From the cell containing the given text, extract its center point as [X, Y] coordinate. 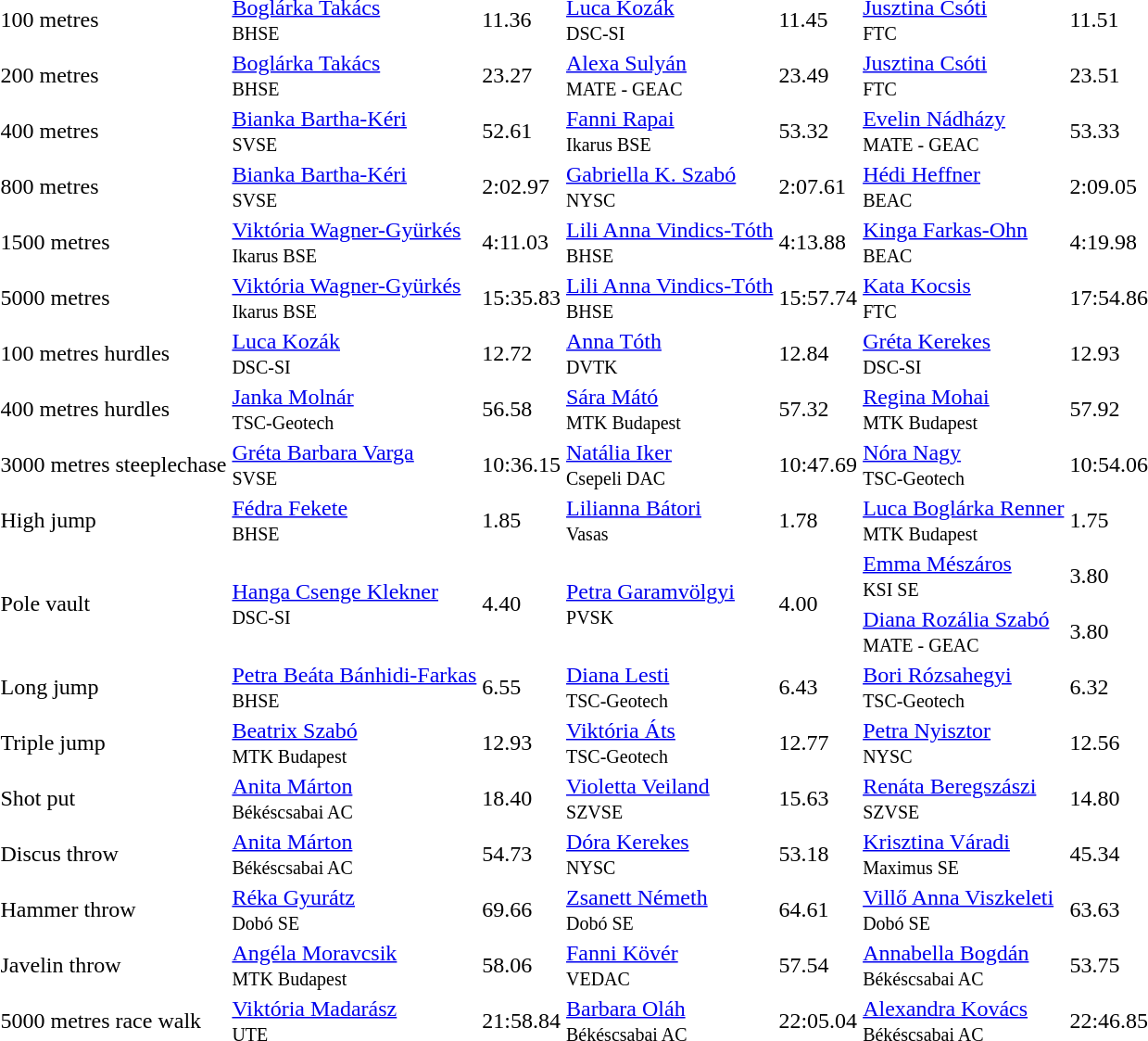
Zsanett NémethDobó SE [670, 910]
15:35.83 [522, 298]
12.77 [818, 743]
Réka GyurátzDobó SE [354, 910]
Gabriella K. SzabóNYSC [670, 187]
1.78 [818, 521]
10:36.15 [522, 465]
Diana LestiTSC-Geotech [670, 688]
57.32 [818, 410]
Jusztina CsótiFTC [964, 76]
12.93 [522, 743]
Krisztina VáradiMaximus SE [964, 855]
Gréta Barbara VargaSVSE [354, 465]
Violetta VeilandSZVSE [670, 799]
Emma MészárosKSI SE [964, 577]
Anna TóthDVTK [670, 354]
Beatrix SzabóMTK Budapest [354, 743]
Diana Rozália SzabóMATE - GEAC [964, 632]
Petra NyisztorNYSC [964, 743]
Gréta KerekesDSC-SI [964, 354]
10:47.69 [818, 465]
Fédra FeketeBHSE [354, 521]
52.61 [522, 132]
6.43 [818, 688]
Hanga Csenge KleknerDSC-SI [354, 604]
Bori RózsahegyiTSC-Geotech [964, 688]
Viktória ÁtsTSC-Geotech [670, 743]
Petra GaramvölgyiPVSK [670, 604]
Natália IkerCsepeli DAC [670, 465]
Kata KocsisFTC [964, 298]
Hédi HeffnerBEAC [964, 187]
Boglárka TakácsBHSE [354, 76]
53.32 [818, 132]
57.54 [818, 966]
Dóra KerekesNYSC [670, 855]
Petra Beáta Bánhidi-FarkasBHSE [354, 688]
2:07.61 [818, 187]
Nóra NagyTSC-Geotech [964, 465]
4.40 [522, 604]
Annabella BogdánBékéscsabai AC [964, 966]
Janka MolnárTSC-Geotech [354, 410]
18.40 [522, 799]
6.55 [522, 688]
53.18 [818, 855]
69.66 [522, 910]
Alexa SulyánMATE - GEAC [670, 76]
Fanni KövérVEDAC [670, 966]
58.06 [522, 966]
Luca KozákDSC-SI [354, 354]
Renáta BeregszásziSZVSE [964, 799]
12.84 [818, 354]
4:11.03 [522, 243]
4:13.88 [818, 243]
15.63 [818, 799]
15:57.74 [818, 298]
Kinga Farkas-OhnBEAC [964, 243]
54.73 [522, 855]
Luca Boglárka RennerMTK Budapest [964, 521]
12.72 [522, 354]
4.00 [818, 604]
Angéla MoravcsikMTK Budapest [354, 966]
Lilianna BátoriVasas [670, 521]
Regina MohaiMTK Budapest [964, 410]
23.27 [522, 76]
Sára MátóMTK Budapest [670, 410]
2:02.97 [522, 187]
23.49 [818, 76]
64.61 [818, 910]
Villő Anna ViszkeletiDobó SE [964, 910]
Evelin NádházyMATE - GEAC [964, 132]
56.58 [522, 410]
Fanni RapaiIkarus BSE [670, 132]
1.85 [522, 521]
